Determine the (x, y) coordinate at the center of the cell enclosing the given text.  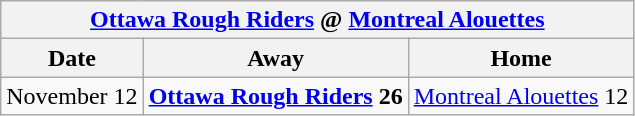
Montreal Alouettes 12 (521, 96)
Away (276, 58)
Ottawa Rough Riders 26 (276, 96)
Date (72, 58)
Ottawa Rough Riders @ Montreal Alouettes (318, 20)
Home (521, 58)
November 12 (72, 96)
